Output the (x, y) coordinate of the center of the cell containing the given text.  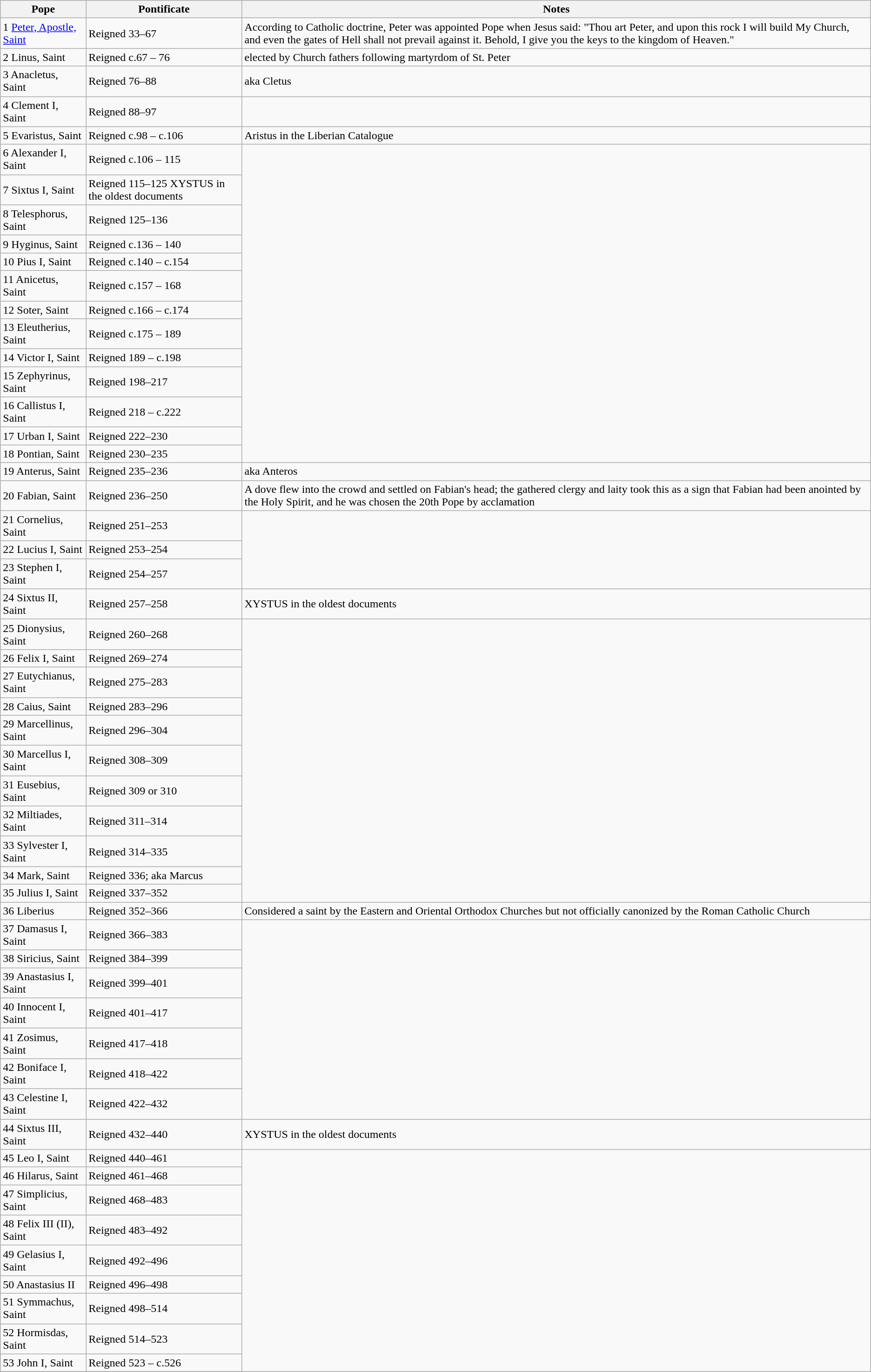
33 Sylvester I, Saint (43, 852)
Reigned c.157 – 168 (164, 286)
aka Anteros (556, 471)
35 Julius I, Saint (43, 893)
Reigned 218 – c.222 (164, 412)
5 Evaristus, Saint (43, 135)
Reigned c.106 – 115 (164, 159)
47 Simplicius, Saint (43, 1200)
Reigned 253–254 (164, 550)
10 Pius I, Saint (43, 262)
Reigned 384–399 (164, 959)
9 Hyginus, Saint (43, 244)
4 Clement I, Saint (43, 112)
Reigned c.136 – 140 (164, 244)
31 Eusebius, Saint (43, 791)
Reigned 336; aka Marcus (164, 875)
Notes (556, 9)
Reigned 230–235 (164, 454)
11 Anicetus, Saint (43, 286)
Aristus in the Liberian Catalogue (556, 135)
Pontificate (164, 9)
3 Anacletus, Saint (43, 81)
45 Leo I, Saint (43, 1158)
39 Anastasius I, Saint (43, 983)
Reigned 33–67 (164, 34)
14 Victor I, Saint (43, 358)
8 Telesphorus, Saint (43, 220)
Reigned 283–296 (164, 706)
Reigned c.140 – c.154 (164, 262)
2 Linus, Saint (43, 57)
53 John I, Saint (43, 1363)
44 Sixtus III, Saint (43, 1134)
26 Felix I, Saint (43, 658)
6 Alexander I, Saint (43, 159)
52 Hormisdas, Saint (43, 1338)
Reigned 311–314 (164, 821)
51 Symmachus, Saint (43, 1309)
Reigned 498–514 (164, 1309)
Pope (43, 9)
23 Stephen I, Saint (43, 573)
Reigned 352–366 (164, 911)
Reigned 401–417 (164, 1013)
7 Sixtus I, Saint (43, 190)
1 Peter, Apostle, Saint (43, 34)
Reigned 236–250 (164, 495)
17 Urban I, Saint (43, 436)
22 Lucius I, Saint (43, 550)
Reigned 461–468 (164, 1176)
Reigned 251–253 (164, 526)
aka Cletus (556, 81)
48 Felix III (II), Saint (43, 1231)
Reigned 422–432 (164, 1104)
13 Eleutherius, Saint (43, 334)
24 Sixtus II, Saint (43, 604)
Reigned 308–309 (164, 760)
Reigned 254–257 (164, 573)
Reigned c.98 – c.106 (164, 135)
37 Damasus I, Saint (43, 935)
Reigned 125–136 (164, 220)
Reigned 468–483 (164, 1200)
Reigned 496–498 (164, 1285)
49 Gelasius I, Saint (43, 1260)
Reigned c.175 – 189 (164, 334)
Reigned 235–236 (164, 471)
Reigned 514–523 (164, 1338)
25 Dionysius, Saint (43, 634)
Considered a saint by the Eastern and Oriental Orthodox Churches but not officially canonized by the Roman Catholic Church (556, 911)
Reigned 189 – c.198 (164, 358)
27 Eutychianus, Saint (43, 682)
Reigned 399–401 (164, 983)
Reigned 260–268 (164, 634)
Reigned 366–383 (164, 935)
Reigned 198–217 (164, 382)
Reigned 432–440 (164, 1134)
30 Marcellus I, Saint (43, 760)
Reigned 309 or 310 (164, 791)
Reigned 296–304 (164, 731)
Reigned 417–418 (164, 1043)
42 Boniface I, Saint (43, 1073)
Reigned 483–492 (164, 1231)
Reigned 523 – c.526 (164, 1363)
Reigned c.166 – c.174 (164, 309)
41 Zosimus, Saint (43, 1043)
50 Anastasius II (43, 1285)
40 Innocent I, Saint (43, 1013)
Reigned 88–97 (164, 112)
19 Anterus, Saint (43, 471)
Reigned 76–88 (164, 81)
46 Hilarus, Saint (43, 1176)
Reigned 337–352 (164, 893)
Reigned 269–274 (164, 658)
28 Caius, Saint (43, 706)
18 Pontian, Saint (43, 454)
38 Siricius, Saint (43, 959)
15 Zephyrinus, Saint (43, 382)
12 Soter, Saint (43, 309)
29 Marcellinus, Saint (43, 731)
20 Fabian, Saint (43, 495)
Reigned 222–230 (164, 436)
Reigned 275–283 (164, 682)
16 Callistus I, Saint (43, 412)
32 Miltiades, Saint (43, 821)
Reigned 492–496 (164, 1260)
Reigned 418–422 (164, 1073)
34 Mark, Saint (43, 875)
elected by Church fathers following martyrdom of St. Peter (556, 57)
Reigned 115–125 XYSTUS in the oldest documents (164, 190)
Reigned c.67 – 76 (164, 57)
Reigned 440–461 (164, 1158)
43 Celestine I, Saint (43, 1104)
Reigned 314–335 (164, 852)
36 Liberius (43, 911)
21 Cornelius, Saint (43, 526)
Reigned 257–258 (164, 604)
